Extract the [X, Y] coordinate from the center of the cell holding the provided text.  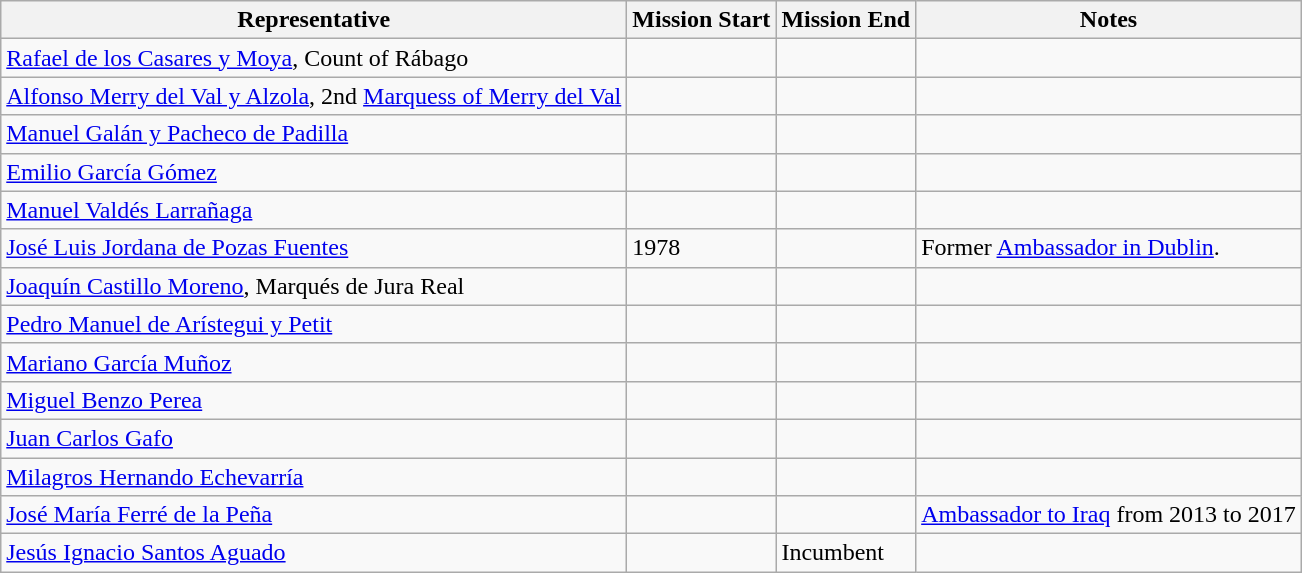
Mariano García Muñoz [314, 362]
Manuel Galán y Pacheco de Padilla [314, 134]
Rafael de los Casares y Moya, Count of Rábago [314, 58]
Manuel Valdés Larrañaga [314, 210]
1978 [702, 248]
Notes [1109, 20]
Milagros Hernando Echevarría [314, 477]
Alfonso Merry del Val y Alzola, 2nd Marquess of Merry del Val [314, 96]
Mission Start [702, 20]
Juan Carlos Gafo [314, 438]
Joaquín Castillo Moreno, Marqués de Jura Real [314, 286]
Jesús Ignacio Santos Aguado [314, 553]
Mission End [846, 20]
Representative [314, 20]
Miguel Benzo Perea [314, 400]
Incumbent [846, 553]
Pedro Manuel de Arístegui y Petit [314, 324]
Ambassador to Iraq from 2013 to 2017 [1109, 515]
Former Ambassador in Dublin. [1109, 248]
José Luis Jordana de Pozas Fuentes [314, 248]
Emilio García Gómez [314, 172]
José María Ferré de la Peña [314, 515]
